Output the [x, y] coordinate of the center of the cell containing the given text.  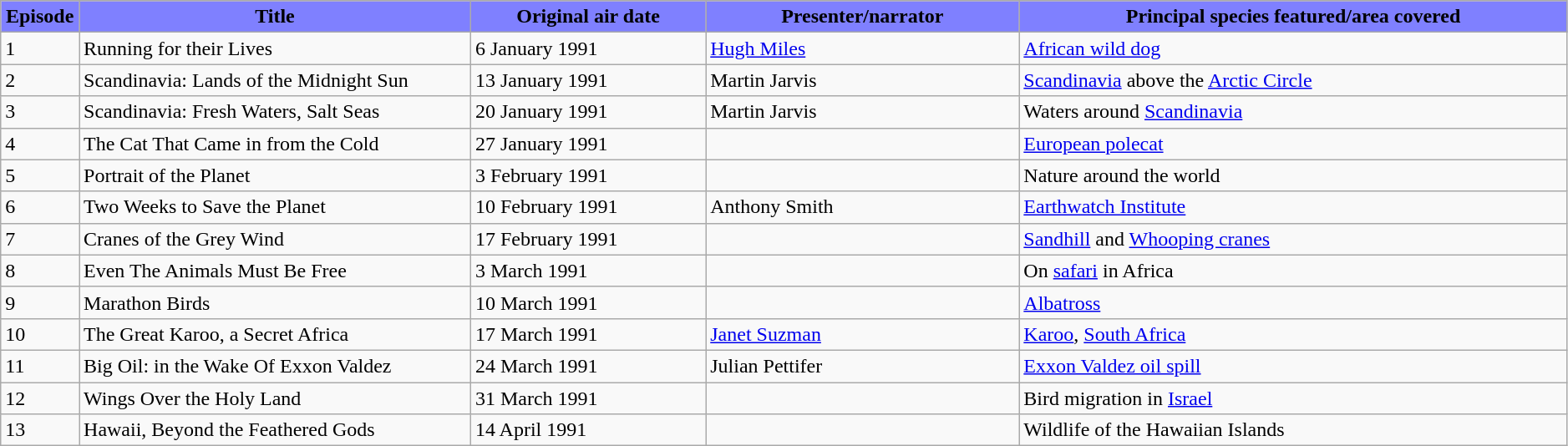
4 [40, 144]
Episode [40, 17]
5 [40, 175]
Original air date [588, 17]
13 January 1991 [588, 80]
African wild dog [1293, 48]
1 [40, 48]
6 [40, 207]
Portrait of the Planet [276, 175]
Julian Pettifer [862, 366]
Title [276, 17]
European polecat [1293, 144]
Even The Animals Must Be Free [276, 271]
Wings Over the Holy Land [276, 398]
Cranes of the Grey Wind [276, 239]
The Cat That Came in from the Cold [276, 144]
Wildlife of the Hawaiian Islands [1293, 430]
9 [40, 302]
Hawaii, Beyond the Feathered Gods [276, 430]
Albatross [1293, 302]
11 [40, 366]
Scandinavia: Lands of the Midnight Sun [276, 80]
Sandhill and Whooping cranes [1293, 239]
6 January 1991 [588, 48]
Karoo, South Africa [1293, 334]
31 March 1991 [588, 398]
10 [40, 334]
Presenter/narrator [862, 17]
3 [40, 112]
24 March 1991 [588, 366]
On safari in Africa [1293, 271]
Marathon Birds [276, 302]
7 [40, 239]
Nature around the world [1293, 175]
Two Weeks to Save the Planet [276, 207]
Principal species featured/area covered [1293, 17]
Big Oil: in the Wake Of Exxon Valdez [276, 366]
2 [40, 80]
Earthwatch Institute [1293, 207]
10 February 1991 [588, 207]
Bird migration in Israel [1293, 398]
10 March 1991 [588, 302]
14 April 1991 [588, 430]
27 January 1991 [588, 144]
Scandinavia: Fresh Waters, Salt Seas [276, 112]
13 [40, 430]
3 March 1991 [588, 271]
20 January 1991 [588, 112]
Janet Suzman [862, 334]
12 [40, 398]
Hugh Miles [862, 48]
Scandinavia above the Arctic Circle [1293, 80]
Waters around Scandinavia [1293, 112]
Running for their Lives [276, 48]
8 [40, 271]
17 February 1991 [588, 239]
Anthony Smith [862, 207]
17 March 1991 [588, 334]
Exxon Valdez oil spill [1293, 366]
3 February 1991 [588, 175]
The Great Karoo, a Secret Africa [276, 334]
